Scan for the cell matching the given text and deliver its [X, Y] coordinate at center. 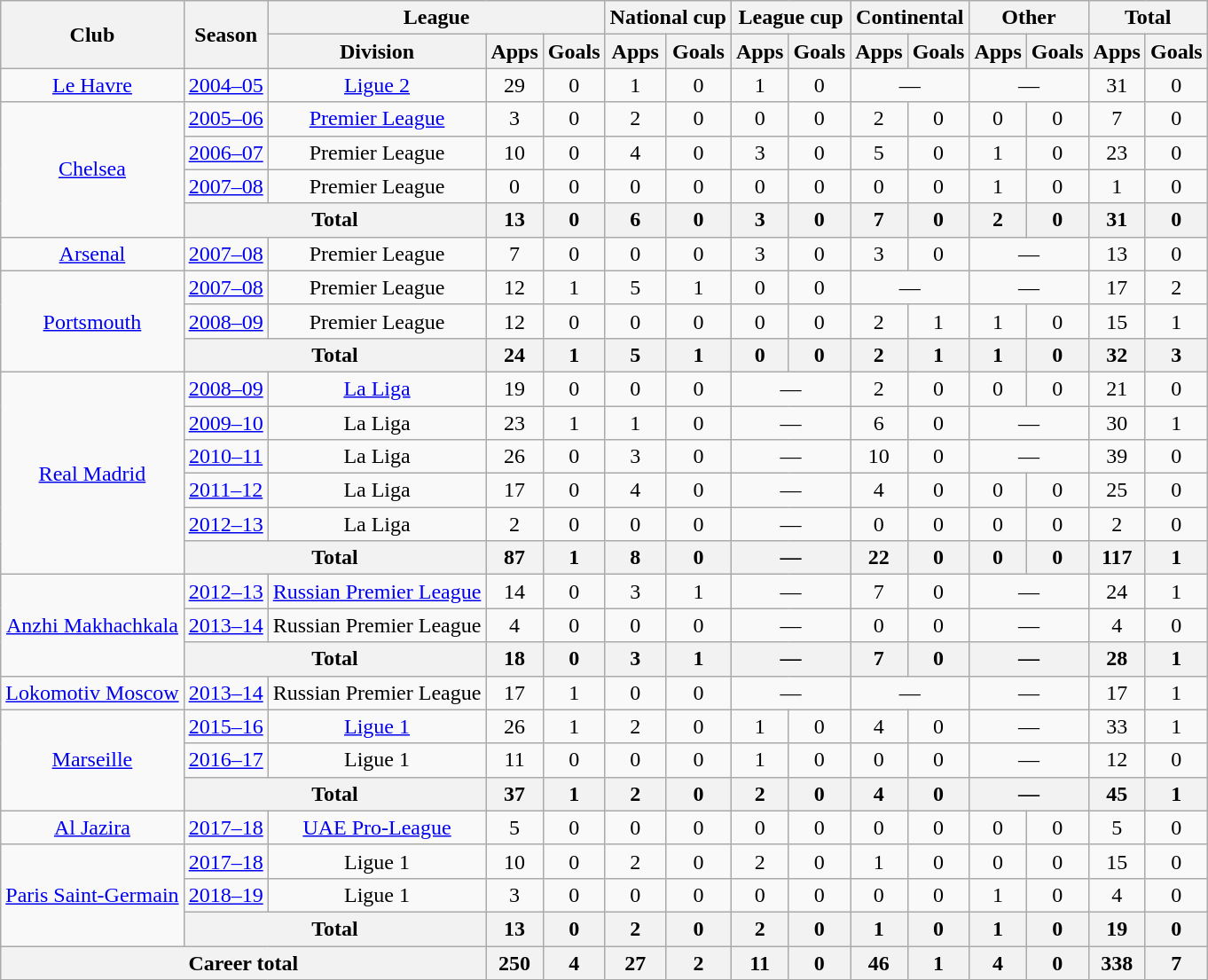
2010–11 [225, 457]
Career total [243, 962]
25 [1117, 490]
2009–10 [225, 423]
22 [879, 558]
UAE Pro-League [377, 827]
Club [92, 35]
21 [1117, 388]
Arsenal [92, 254]
Division [377, 51]
39 [1117, 457]
46 [879, 962]
2005–06 [225, 119]
37 [514, 794]
250 [514, 962]
Chelsea [92, 169]
29 [514, 85]
14 [514, 592]
Other [1029, 18]
338 [1117, 962]
8 [635, 558]
2011–12 [225, 490]
2018–19 [225, 895]
2016–17 [225, 760]
Le Havre [92, 85]
18 [514, 659]
28 [1117, 659]
Continental [910, 18]
45 [1117, 794]
Anzhi Makhachkala [92, 625]
33 [1117, 726]
Lokomotiv Moscow [92, 693]
Paris Saint-Germain [92, 895]
Marseille [92, 760]
30 [1117, 423]
2015–16 [225, 726]
League [436, 18]
League cup [790, 18]
32 [1117, 355]
Al Jazira [92, 827]
87 [514, 558]
2006–07 [225, 153]
Ligue 2 [377, 85]
Real Madrid [92, 473]
27 [635, 962]
Portsmouth [92, 321]
National cup [668, 18]
Season [225, 35]
2004–05 [225, 85]
117 [1117, 558]
